Identify which cell holds the provided text, then report its (x, y) central coordinate. 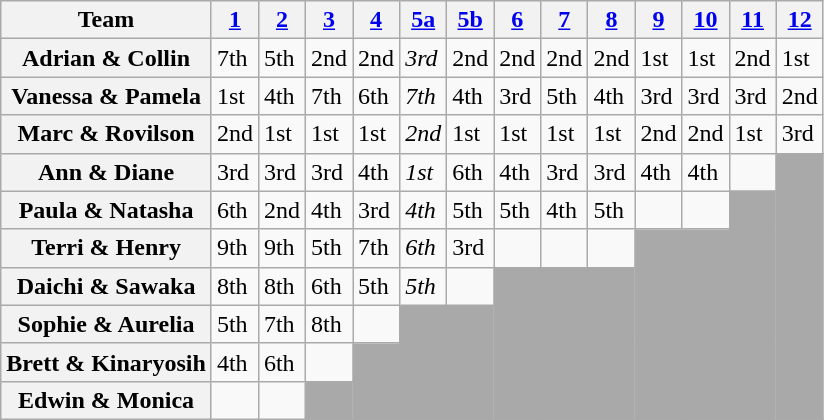
3 (328, 20)
9 (658, 20)
Paula & Natasha (106, 210)
Team (106, 20)
Daichi & Sawaka (106, 286)
Ann & Diane (106, 172)
5a (424, 20)
10 (706, 20)
11 (752, 20)
Vanessa & Pamela (106, 96)
4 (376, 20)
Marc & Rovilson (106, 134)
Adrian & Collin (106, 58)
Brett & Kinaryosih (106, 362)
8 (612, 20)
Terri & Henry (106, 248)
Sophie & Aurelia (106, 324)
5b (470, 20)
7 (564, 20)
1 (234, 20)
12 (800, 20)
2 (282, 20)
6 (518, 20)
Edwin & Monica (106, 400)
